Scan for the cell matching the given text and deliver its [x, y] coordinate at center. 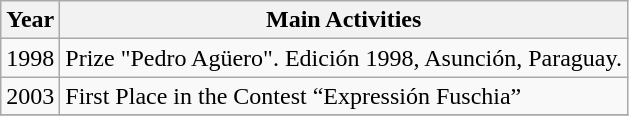
Prize "Pedro Agüero". Edición 1998, Asunción, Paraguay. [344, 58]
1998 [30, 58]
2003 [30, 96]
First Place in the Contest “Expressión Fuschia” [344, 96]
Year [30, 20]
Main Activities [344, 20]
